Return the [x, y] coordinate for the center point of the cell that contains the specified text.  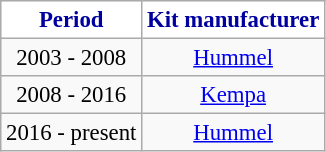
2003 - 2008 [72, 58]
2016 - present [72, 133]
Kit manufacturer [234, 20]
Kempa [234, 95]
Period [72, 20]
2008 - 2016 [72, 95]
